Provide the [X, Y] coordinate of the cell's center where the given text is located.  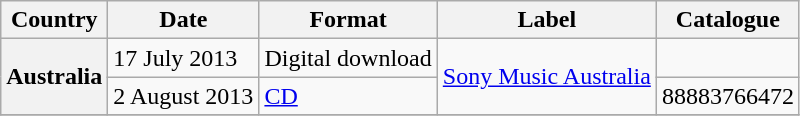
Country [54, 20]
Label [546, 20]
2 August 2013 [184, 96]
Sony Music Australia [546, 77]
CD [348, 96]
Catalogue [728, 20]
Date [184, 20]
Digital download [348, 58]
88883766472 [728, 96]
17 July 2013 [184, 58]
Format [348, 20]
Australia [54, 77]
